Pinpoint the cell where the given text exists, returning its [x, y] midpoint coordinate. 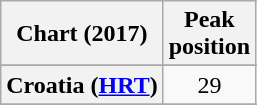
Croatia (HRT) [82, 85]
29 [209, 85]
Peakposition [209, 34]
Chart (2017) [82, 34]
